Capture the cell that displays the provided text and extract its [X, Y] central coordinate. 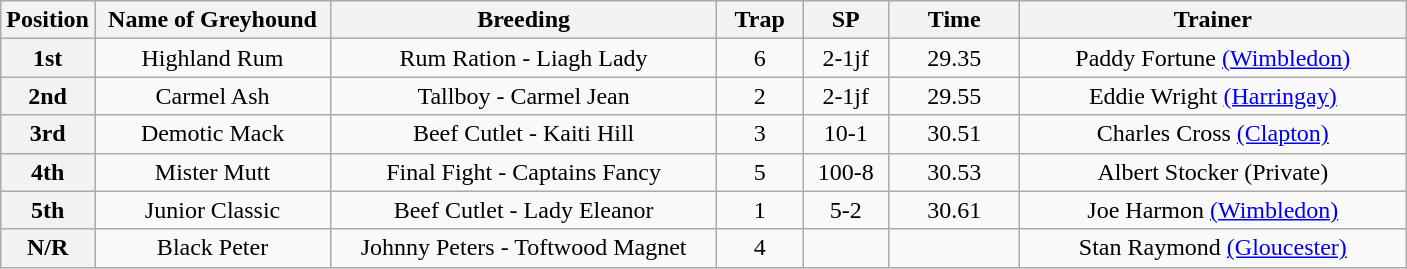
4th [48, 172]
N/R [48, 248]
Stan Raymond (Gloucester) [1213, 248]
Rum Ration - Liagh Lady [524, 58]
Paddy Fortune (Wimbledon) [1213, 58]
1 [760, 210]
5th [48, 210]
3 [760, 134]
Tallboy - Carmel Jean [524, 96]
30.53 [954, 172]
Position [48, 20]
5 [760, 172]
4 [760, 248]
Final Fight - Captains Fancy [524, 172]
10-1 [846, 134]
Highland Rum [212, 58]
29.55 [954, 96]
6 [760, 58]
Albert Stocker (Private) [1213, 172]
29.35 [954, 58]
Name of Greyhound [212, 20]
SP [846, 20]
100-8 [846, 172]
Junior Classic [212, 210]
Demotic Mack [212, 134]
Time [954, 20]
3rd [48, 134]
30.61 [954, 210]
Carmel Ash [212, 96]
2nd [48, 96]
Beef Cutlet - Lady Eleanor [524, 210]
1st [48, 58]
5-2 [846, 210]
Mister Mutt [212, 172]
Eddie Wright (Harringay) [1213, 96]
30.51 [954, 134]
Johnny Peters - Toftwood Magnet [524, 248]
2 [760, 96]
Joe Harmon (Wimbledon) [1213, 210]
Breeding [524, 20]
Trap [760, 20]
Black Peter [212, 248]
Charles Cross (Clapton) [1213, 134]
Beef Cutlet - Kaiti Hill [524, 134]
Trainer [1213, 20]
